From the cell containing the given text, extract its center point as (X, Y) coordinate. 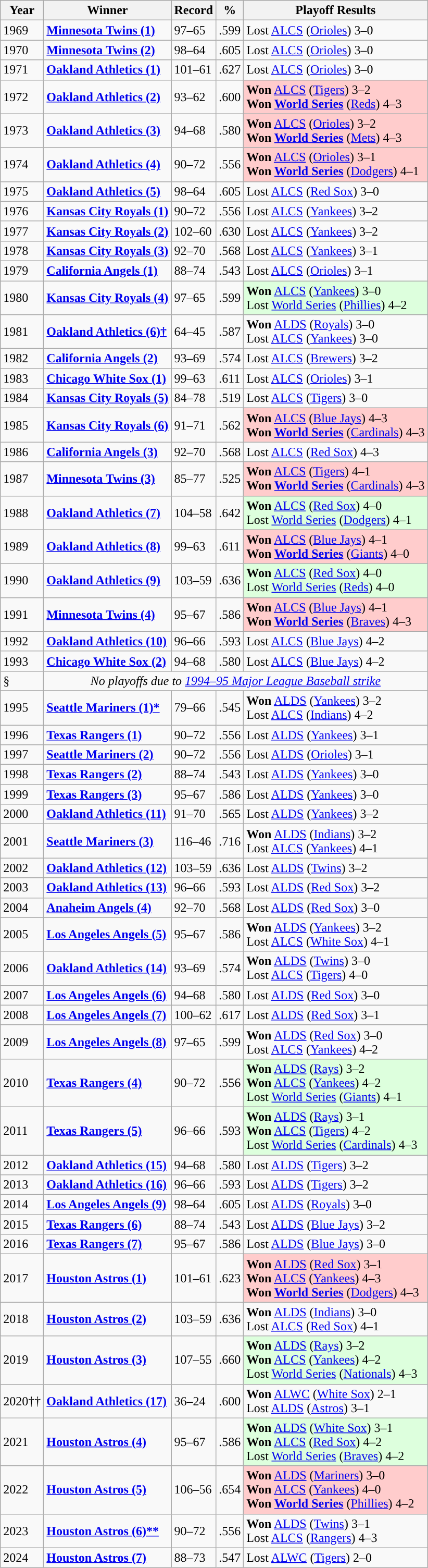
1992 (22, 641)
Won ALDS (Indians) 3–0Lost ALCS (Red Sox) 4–1 (335, 1319)
.660 (230, 1360)
Oakland Athletics (12) (107, 868)
1987 (22, 479)
.642 (230, 513)
Kansas City Royals (5) (107, 398)
Won ALDS (Royals) 3–0Lost ALCS (Yankees) 3–0 (335, 332)
1972 (22, 97)
Won ALCS (Blue Jays) 4–1Won World Series (Braves) 4–3 (335, 614)
2004 (22, 908)
Los Angeles Angels (9) (107, 1205)
Texas Rangers (1) (107, 734)
California Angels (1) (107, 271)
Year (22, 10)
2008 (22, 1015)
.587 (230, 332)
Won ALDS (Mariners) 3–0 Won ALCS (Yankees) 4–0Won World Series (Phillies) 4–2 (335, 1490)
Chicago White Sox (2) (107, 661)
Seattle Mariners (1)* (107, 708)
Lost ALDS (Blue Jays) 3–0 (335, 1244)
.630 (230, 231)
2014 (22, 1205)
1991 (22, 614)
1986 (22, 452)
Oakland Athletics (1) (107, 70)
1984 (22, 398)
Won ALCS (Orioles) 3–1Won World Series (Dodgers) 4–1 (335, 165)
91–71 (194, 425)
Oakland Athletics (15) (107, 1165)
100–62 (194, 1015)
Won ALDS (Indians) 3–2Lost ALCS (Yankees) 4–1 (335, 841)
2011 (22, 1131)
1998 (22, 775)
Seattle Mariners (2) (107, 755)
Minnesota Twins (3) (107, 479)
Won ALCS (Red Sox) 4–0Lost World Series (Reds) 4–0 (335, 581)
1970 (22, 50)
2009 (22, 1042)
Lost ALDS (Orioles) 3–1 (335, 755)
1997 (22, 755)
Texas Rangers (7) (107, 1244)
2013 (22, 1185)
Won ALCS (Blue Jays) 4–3Won World Series (Cardinals) 4–3 (335, 425)
Oakland Athletics (17) (107, 1401)
85–77 (194, 479)
Houston Astros (5) (107, 1490)
Oakland Athletics (3) (107, 130)
Oakland Athletics (7) (107, 513)
2018 (22, 1319)
Won ALCS (Red Sox) 4–0Lost World Series (Dodgers) 4–1 (335, 513)
.617 (230, 1015)
Oakland Athletics (11) (107, 814)
Oakland Athletics (9) (107, 581)
Record (194, 10)
Lost ALDS (Twins) 3–2 (335, 868)
88–73 (194, 1558)
Minnesota Twins (2) (107, 50)
Kansas City Royals (1) (107, 211)
Playoff Results (335, 10)
Won ALCS (Blue Jays) 4–1Won World Series (Giants) 4–0 (335, 546)
Winner (107, 10)
Minnesota Twins (4) (107, 614)
106–56 (194, 1490)
116–46 (194, 841)
Houston Astros (1) (107, 1278)
1971 (22, 70)
2020†† (22, 1401)
Lost ALDS (Red Sox) 3–2 (335, 888)
Oakland Athletics (5) (107, 191)
1973 (22, 130)
Kansas City Royals (3) (107, 251)
2002 (22, 868)
Won ALDS (Rays) 3–2Won ALCS (Yankees) 4–2Lost World Series (Nationals) 4–3 (335, 1360)
Chicago White Sox (1) (107, 378)
.565 (230, 814)
Kansas City Royals (6) (107, 425)
.519 (230, 398)
Won ALDS (Rays) 3–2Won ALCS (Yankees) 4–2Lost World Series (Giants) 4–1 (335, 1083)
2001 (22, 841)
.623 (230, 1278)
1974 (22, 165)
64–45 (194, 332)
Lost ALDS (Red Sox) 3–1 (335, 1015)
107–55 (194, 1360)
Houston Astros (3) (107, 1360)
.545 (230, 708)
Oakland Athletics (8) (107, 546)
Los Angeles Angels (8) (107, 1042)
Won ALCS (Tigers) 4–1Won World Series (Cardinals) 4–3 (335, 479)
Texas Rangers (3) (107, 794)
Lost ALCS (Brewers) 3–2 (335, 359)
.627 (230, 70)
1981 (22, 332)
1996 (22, 734)
No playoffs due to 1994–95 Major League Baseball strike (235, 681)
1977 (22, 231)
1979 (22, 271)
Oakland Athletics (16) (107, 1185)
79–66 (194, 708)
.525 (230, 479)
104–58 (194, 513)
2016 (22, 1244)
California Angels (3) (107, 452)
1982 (22, 359)
2015 (22, 1224)
Won ALDS (White Sox) 3–1Won ALCS (Red Sox) 4–2Lost World Series (Braves) 4–2 (335, 1442)
1976 (22, 211)
Los Angeles Angels (5) (107, 934)
Texas Rangers (5) (107, 1131)
2003 (22, 888)
Lost ALDS (Yankees) 3–2 (335, 814)
Won ALDS (Red Sox) 3–0Lost ALCS (Yankees) 4–2 (335, 1042)
Texas Rangers (2) (107, 775)
2010 (22, 1083)
2012 (22, 1165)
2021 (22, 1442)
1993 (22, 661)
102–60 (194, 231)
% (230, 10)
2024 (22, 1558)
2007 (22, 995)
2000 (22, 814)
Lost ALDS (Royals) 3–0 (335, 1205)
Oakland Athletics (10) (107, 641)
Houston Astros (7) (107, 1558)
Lost ALCS (Yankees) 3–1 (335, 251)
93–62 (194, 97)
Lost ALCS (Red Sox) 3–0 (335, 191)
Lost ALDS (Yankees) 3–1 (335, 734)
2006 (22, 969)
Texas Rangers (6) (107, 1224)
Won ALDS (Twins) 3–0Lost ALCS (Tigers) 4–0 (335, 969)
Won ALCS (Tigers) 3–2Won World Series (Reds) 4–3 (335, 97)
2019 (22, 1360)
91–70 (194, 814)
Kansas City Royals (4) (107, 297)
.562 (230, 425)
Won ALDS (Rays) 3–1Won ALCS (Tigers) 4–2Lost World Series (Cardinals) 4–3 (335, 1131)
36–24 (194, 1401)
Lost ALCS (Tigers) 3–0 (335, 398)
Won ALCS (Yankees) 3–0Lost World Series (Phillies) 4–2 (335, 297)
§ (22, 681)
Lost ALDS (Blue Jays) 3–2 (335, 1224)
Won ALDS (Twins) 3–1Lost ALCS (Rangers) 4–3 (335, 1530)
1978 (22, 251)
1989 (22, 546)
Oakland Athletics (4) (107, 165)
Minnesota Twins (1) (107, 30)
Texas Rangers (4) (107, 1083)
Oakland Athletics (14) (107, 969)
Los Angeles Angels (7) (107, 1015)
Won ALDS (Red Sox) 3–1Won ALCS (Yankees) 4–3Won World Series (Dodgers) 4–3 (335, 1278)
Oakland Athletics (6)† (107, 332)
1990 (22, 581)
.716 (230, 841)
.654 (230, 1490)
Houston Astros (6)** (107, 1530)
Lost ALCS (Red Sox) 4–3 (335, 452)
Won ALCS (Orioles) 3–2Won World Series (Mets) 4–3 (335, 130)
Oakland Athletics (13) (107, 888)
Seattle Mariners (3) (107, 841)
Lost ALWC (Tigers) 2–0 (335, 1558)
.547 (230, 1558)
2022 (22, 1490)
2005 (22, 934)
1985 (22, 425)
1975 (22, 191)
1969 (22, 30)
1980 (22, 297)
Kansas City Royals (2) (107, 231)
California Angels (2) (107, 359)
1995 (22, 708)
Los Angeles Angels (6) (107, 995)
2023 (22, 1530)
1988 (22, 513)
Won ALWC (White Sox) 2–1Lost ALDS (Astros) 3–1 (335, 1401)
Houston Astros (4) (107, 1442)
1983 (22, 378)
Won ALDS (Yankees) 3–2Lost ALCS (White Sox) 4–1 (335, 934)
1999 (22, 794)
Won ALDS (Yankees) 3–2Lost ALCS (Indians) 4–2 (335, 708)
Anaheim Angels (4) (107, 908)
84–78 (194, 398)
Oakland Athletics (2) (107, 97)
2017 (22, 1278)
Houston Astros (2) (107, 1319)
